Scan for the cell matching the given text and deliver its (X, Y) coordinate at center. 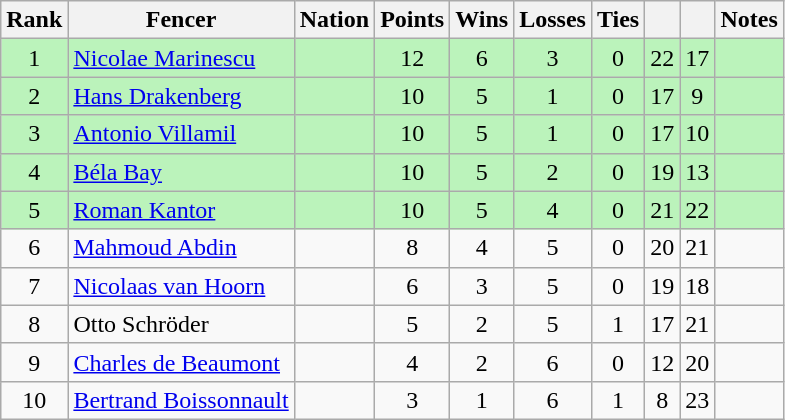
Bertrand Boissonnault (181, 400)
Wins (482, 20)
Mahmoud Abdin (181, 248)
Nicolae Marinescu (181, 58)
Notes (749, 20)
Fencer (181, 20)
18 (698, 286)
Béla Bay (181, 172)
13 (698, 172)
Antonio Villamil (181, 134)
Otto Schröder (181, 324)
Nation (334, 20)
23 (698, 400)
Losses (553, 20)
Nicolaas van Hoorn (181, 286)
Charles de Beaumont (181, 362)
Roman Kantor (181, 210)
Ties (618, 20)
Points (412, 20)
7 (34, 286)
Hans Drakenberg (181, 96)
Rank (34, 20)
